Provide the [x, y] coordinate of the cell's center where the given text is located.  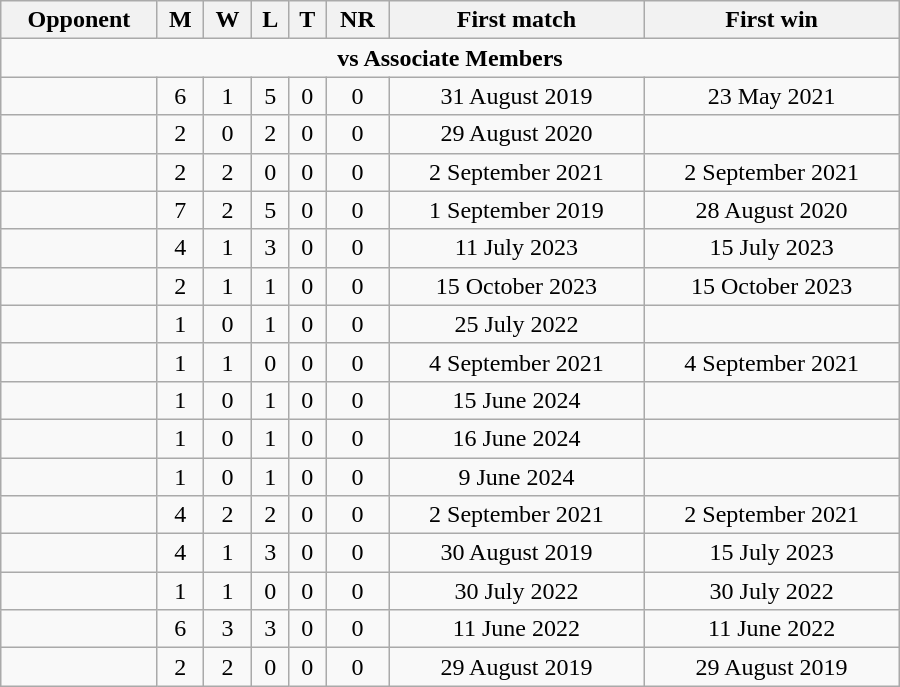
23 May 2021 [772, 96]
NR [358, 20]
25 July 2022 [516, 324]
15 June 2024 [516, 400]
11 July 2023 [516, 248]
First win [772, 20]
29 August 2020 [516, 134]
Opponent [79, 20]
28 August 2020 [772, 210]
M [180, 20]
9 June 2024 [516, 477]
1 September 2019 [516, 210]
L [270, 20]
7 [180, 210]
First match [516, 20]
16 June 2024 [516, 438]
31 August 2019 [516, 96]
W [227, 20]
T [308, 20]
30 August 2019 [516, 553]
vs Associate Members [450, 58]
